Search for the cell housing the specified text and yield its [X, Y] center coordinate. 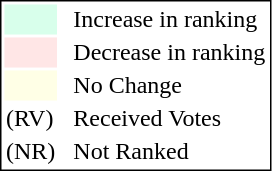
Not Ranked [170, 151]
Received Votes [170, 119]
Increase in ranking [170, 19]
(RV) [30, 119]
No Change [170, 85]
(NR) [30, 151]
Decrease in ranking [170, 53]
